Return (x, y) of the center of cell containing provided text 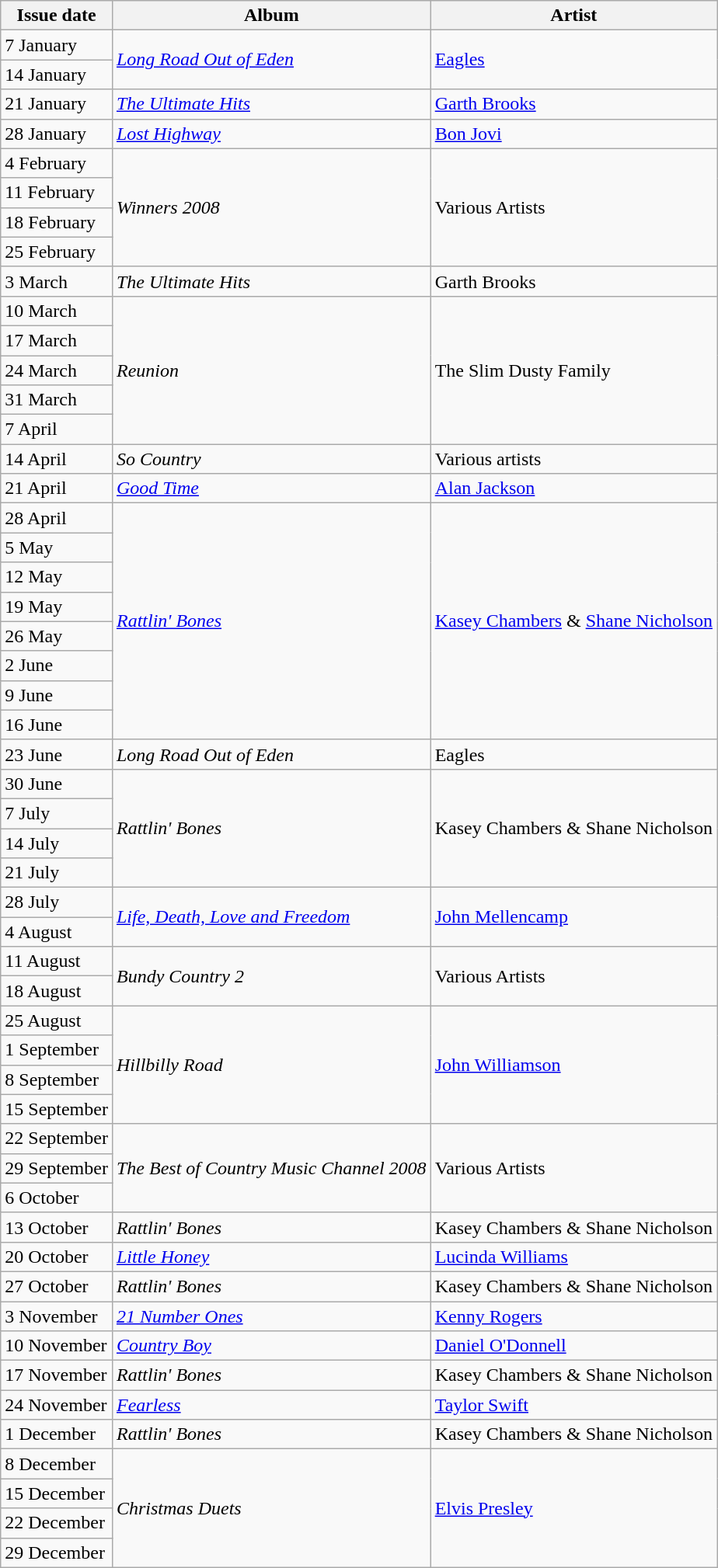
21 January (57, 104)
Reunion (271, 370)
Various artists (573, 459)
Country Boy (271, 1346)
26 May (57, 636)
20 October (57, 1257)
24 March (57, 370)
5 May (57, 548)
The Best of Country Music Channel 2008 (271, 1168)
7 April (57, 429)
7 January (57, 45)
Issue date (57, 16)
21 April (57, 488)
31 March (57, 400)
9 June (57, 695)
24 November (57, 1405)
23 June (57, 754)
Daniel O'Donnell (573, 1346)
10 November (57, 1346)
6 October (57, 1198)
Alan Jackson (573, 488)
Life, Death, Love and Freedom (271, 917)
3 November (57, 1316)
John Mellencamp (573, 917)
13 October (57, 1227)
14 January (57, 75)
4 February (57, 163)
Artist (573, 16)
2 June (57, 666)
22 September (57, 1139)
30 June (57, 784)
17 November (57, 1375)
28 April (57, 518)
18 February (57, 222)
Little Honey (271, 1257)
Lucinda Williams (573, 1257)
25 February (57, 252)
18 August (57, 991)
21 July (57, 873)
Christmas Duets (271, 1508)
Good Time (271, 488)
11 August (57, 961)
27 October (57, 1286)
10 March (57, 311)
28 July (57, 902)
So Country (271, 459)
4 August (57, 932)
16 June (57, 725)
22 December (57, 1523)
Bon Jovi (573, 134)
1 September (57, 1050)
The Slim Dusty Family (573, 370)
Taylor Swift (573, 1405)
Fearless (271, 1405)
29 September (57, 1168)
15 December (57, 1493)
8 December (57, 1464)
11 February (57, 193)
Kenny Rogers (573, 1316)
29 December (57, 1552)
12 May (57, 577)
7 July (57, 813)
25 August (57, 1020)
14 April (57, 459)
Hillbilly Road (271, 1065)
Lost Highway (271, 134)
8 September (57, 1080)
Winners 2008 (271, 207)
14 July (57, 843)
John Williamson (573, 1065)
Elvis Presley (573, 1508)
17 March (57, 340)
28 January (57, 134)
19 May (57, 607)
Bundy Country 2 (271, 976)
21 Number Ones (271, 1316)
3 March (57, 281)
15 September (57, 1109)
Album (271, 16)
1 December (57, 1434)
